Find where the given text appears and provide that cell's center as [X, Y] coordinate. 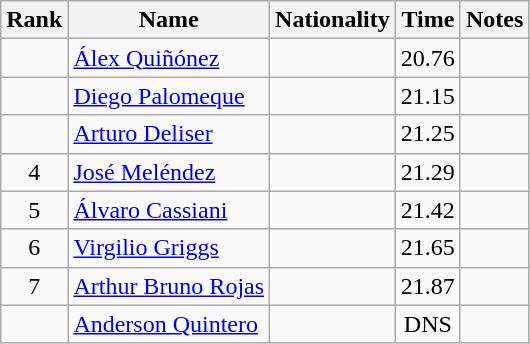
20.76 [428, 58]
Virgilio Griggs [169, 248]
DNS [428, 324]
21.15 [428, 96]
Time [428, 20]
21.29 [428, 172]
Notes [494, 20]
Name [169, 20]
7 [34, 286]
Arturo Deliser [169, 134]
5 [34, 210]
Nationality [333, 20]
6 [34, 248]
Arthur Bruno Rojas [169, 286]
Diego Palomeque [169, 96]
21.42 [428, 210]
4 [34, 172]
Álvaro Cassiani [169, 210]
21.65 [428, 248]
Álex Quiñónez [169, 58]
Rank [34, 20]
21.87 [428, 286]
Anderson Quintero [169, 324]
21.25 [428, 134]
José Meléndez [169, 172]
